Determine the [X, Y] coordinate at the center of the cell enclosing the given text.  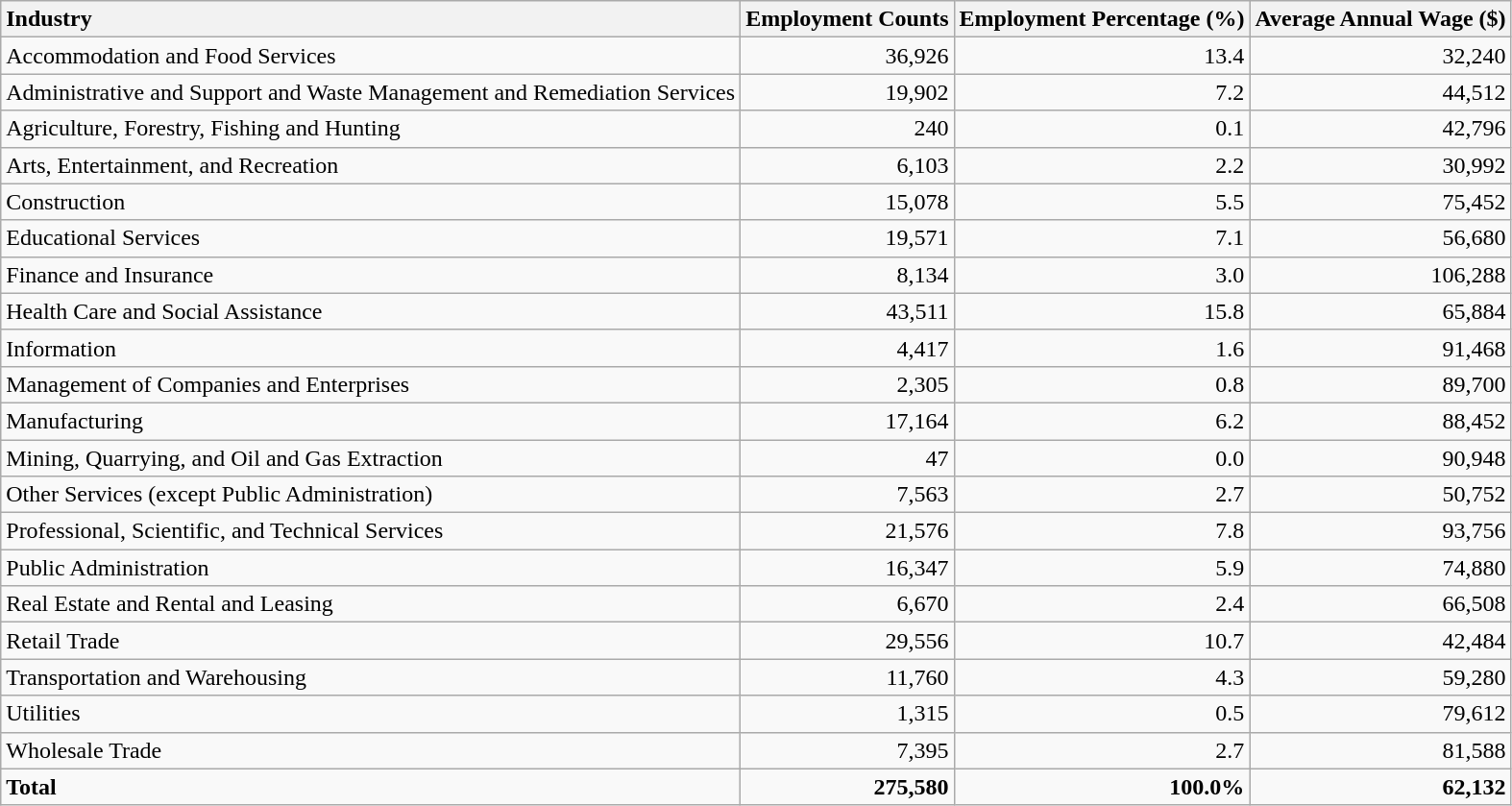
90,948 [1380, 458]
6,103 [847, 165]
Information [371, 348]
59,280 [1380, 677]
106,288 [1380, 275]
81,588 [1380, 750]
6.2 [1102, 421]
1.6 [1102, 348]
0.1 [1102, 129]
240 [847, 129]
Finance and Insurance [371, 275]
1,315 [847, 714]
0.0 [1102, 458]
4.3 [1102, 677]
Employment Percentage (%) [1102, 19]
Industry [371, 19]
43,511 [847, 311]
29,556 [847, 641]
Construction [371, 202]
8,134 [847, 275]
79,612 [1380, 714]
Retail Trade [371, 641]
21,576 [847, 531]
5.5 [1102, 202]
65,884 [1380, 311]
Transportation and Warehousing [371, 677]
50,752 [1380, 495]
Average Annual Wage ($) [1380, 19]
19,571 [847, 238]
Public Administration [371, 568]
7.1 [1102, 238]
66,508 [1380, 604]
7,563 [847, 495]
7,395 [847, 750]
275,580 [847, 787]
42,796 [1380, 129]
Utilities [371, 714]
91,468 [1380, 348]
89,700 [1380, 384]
Accommodation and Food Services [371, 56]
36,926 [847, 56]
Professional, Scientific, and Technical Services [371, 531]
32,240 [1380, 56]
44,512 [1380, 92]
Educational Services [371, 238]
Total [371, 787]
Wholesale Trade [371, 750]
17,164 [847, 421]
75,452 [1380, 202]
Agriculture, Forestry, Fishing and Hunting [371, 129]
93,756 [1380, 531]
62,132 [1380, 787]
42,484 [1380, 641]
2,305 [847, 384]
6,670 [847, 604]
16,347 [847, 568]
Arts, Entertainment, and Recreation [371, 165]
5.9 [1102, 568]
10.7 [1102, 641]
2.4 [1102, 604]
19,902 [847, 92]
0.5 [1102, 714]
Mining, Quarrying, and Oil and Gas Extraction [371, 458]
74,880 [1380, 568]
15.8 [1102, 311]
0.8 [1102, 384]
13.4 [1102, 56]
Administrative and Support and Waste Management and Remediation Services [371, 92]
88,452 [1380, 421]
15,078 [847, 202]
56,680 [1380, 238]
4,417 [847, 348]
47 [847, 458]
3.0 [1102, 275]
Real Estate and Rental and Leasing [371, 604]
11,760 [847, 677]
100.0% [1102, 787]
Employment Counts [847, 19]
Management of Companies and Enterprises [371, 384]
Manufacturing [371, 421]
7.8 [1102, 531]
Health Care and Social Assistance [371, 311]
Other Services (except Public Administration) [371, 495]
30,992 [1380, 165]
2.2 [1102, 165]
7.2 [1102, 92]
